Extract the (X, Y) coordinate from the center of the cell holding the provided text.  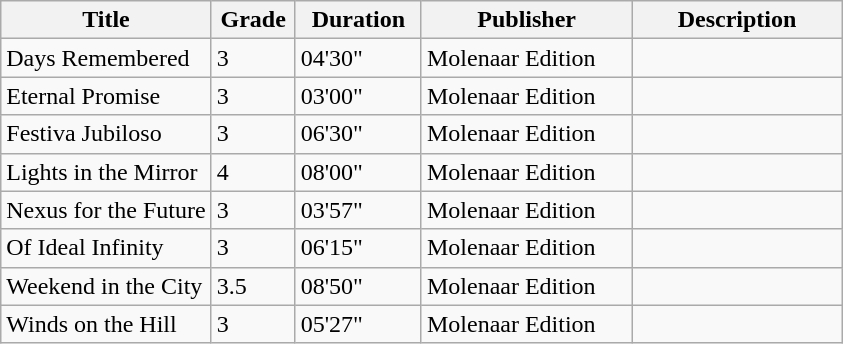
04'30" (358, 58)
Weekend in the City (106, 286)
Winds on the Hill (106, 324)
3.5 (253, 286)
4 (253, 172)
06'30" (358, 134)
03'57" (358, 210)
06'15" (358, 248)
08'50" (358, 286)
Grade (253, 20)
Duration (358, 20)
05'27" (358, 324)
Lights in the Mirror (106, 172)
Nexus for the Future (106, 210)
Title (106, 20)
Festiva Jubiloso (106, 134)
Days Remembered (106, 58)
Description (737, 20)
08'00" (358, 172)
Of Ideal Infinity (106, 248)
03'00" (358, 96)
Publisher (526, 20)
Eternal Promise (106, 96)
